Locate the cell with the specified text and output its [x, y] center coordinate. 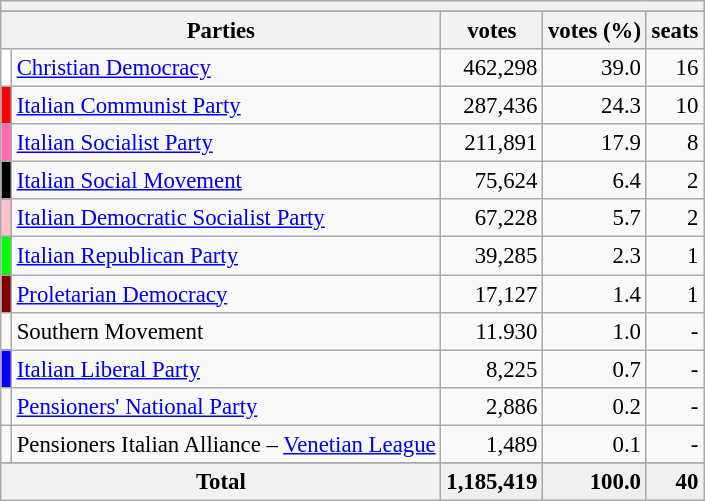
Italian Liberal Party [226, 369]
Italian Republican Party [226, 256]
75,624 [492, 181]
5.7 [595, 219]
211,891 [492, 143]
Proletarian Democracy [226, 294]
Parties [221, 31]
votes [492, 31]
2,886 [492, 406]
Italian Social Movement [226, 181]
1.0 [595, 331]
Southern Movement [226, 331]
100.0 [595, 482]
462,298 [492, 68]
Pensioners' National Party [226, 406]
1,489 [492, 444]
10 [674, 106]
39.0 [595, 68]
11.930 [492, 331]
6.4 [595, 181]
Pensioners Italian Alliance – Venetian League [226, 444]
Christian Democracy [226, 68]
0.7 [595, 369]
votes (%) [595, 31]
17,127 [492, 294]
40 [674, 482]
2.3 [595, 256]
8,225 [492, 369]
67,228 [492, 219]
Total [221, 482]
0.2 [595, 406]
24.3 [595, 106]
8 [674, 143]
Italian Communist Party [226, 106]
1.4 [595, 294]
Italian Socialist Party [226, 143]
seats [674, 31]
1,185,419 [492, 482]
0.1 [595, 444]
39,285 [492, 256]
287,436 [492, 106]
Italian Democratic Socialist Party [226, 219]
17.9 [595, 143]
16 [674, 68]
